Extract the (X, Y) coordinate from the center of the cell holding the provided text.  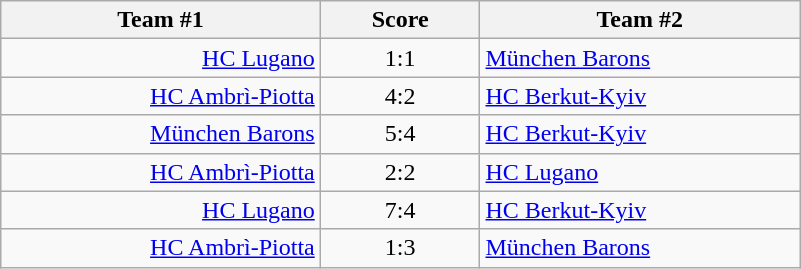
7:4 (400, 210)
2:2 (400, 172)
1:3 (400, 248)
Score (400, 20)
4:2 (400, 96)
Team #1 (161, 20)
Team #2 (640, 20)
1:1 (400, 58)
5:4 (400, 134)
